Find where the given text appears and provide that cell's center as (X, Y) coordinate. 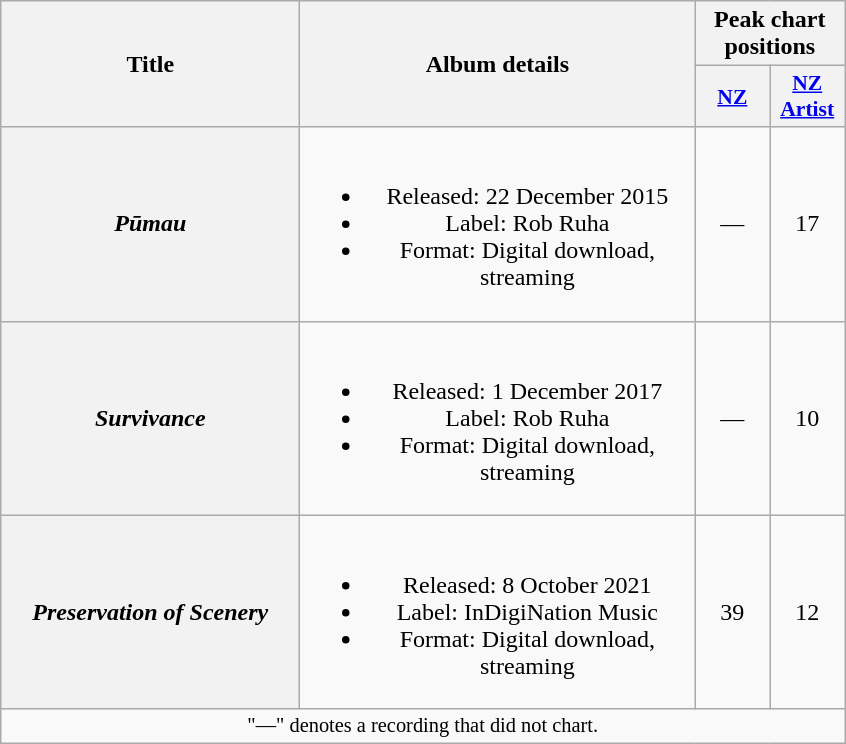
Pūmau (150, 224)
Released: 1 December 2017Label: Rob RuhaFormat: Digital download, streaming (498, 418)
Album details (498, 64)
Survivance (150, 418)
12 (808, 612)
10 (808, 418)
Released: 22 December 2015Label: Rob RuhaFormat: Digital download, streaming (498, 224)
NZArtist (808, 96)
39 (732, 612)
Preservation of Scenery (150, 612)
17 (808, 224)
NZ (732, 96)
Title (150, 64)
Released: 8 October 2021Label: InDigiNation MusicFormat: Digital download, streaming (498, 612)
"—" denotes a recording that did not chart. (423, 726)
Peak chart positions (770, 34)
